Capture the cell that displays the provided text and extract its [x, y] central coordinate. 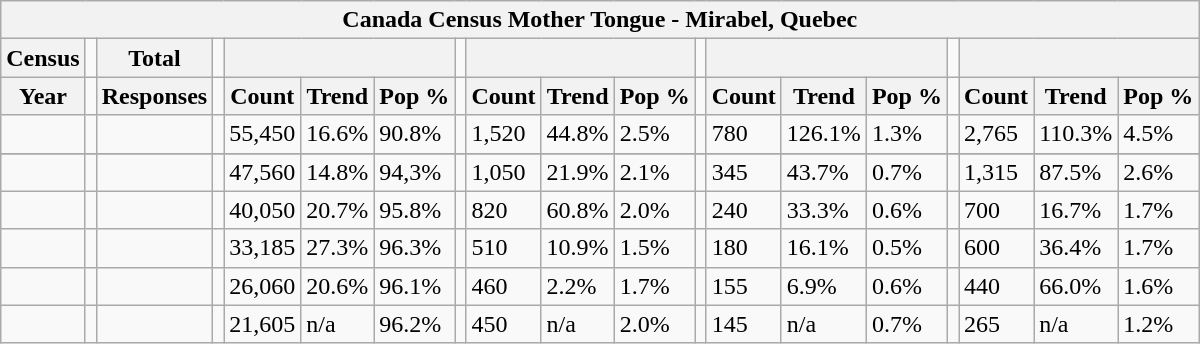
36.4% [1076, 248]
Year [43, 96]
345 [744, 172]
27.3% [338, 248]
14.8% [338, 172]
96.3% [414, 248]
Canada Census Mother Tongue - Mirabel, Quebec [600, 20]
21,605 [262, 324]
1.6% [1158, 286]
95.8% [414, 210]
1,315 [996, 172]
96.2% [414, 324]
44.8% [578, 134]
0.5% [906, 248]
21.9% [578, 172]
1.5% [654, 248]
2.5% [654, 134]
1,050 [504, 172]
1.3% [906, 134]
510 [504, 248]
Total [154, 58]
2.6% [1158, 172]
265 [996, 324]
16.6% [338, 134]
Responses [154, 96]
1,520 [504, 134]
90.8% [414, 134]
2.1% [654, 172]
40,050 [262, 210]
16.7% [1076, 210]
4.5% [1158, 134]
94,3% [414, 172]
43.7% [824, 172]
10.9% [578, 248]
87.5% [1076, 172]
460 [504, 286]
20.6% [338, 286]
66.0% [1076, 286]
26,060 [262, 286]
110.3% [1076, 134]
47,560 [262, 172]
55,450 [262, 134]
16.1% [824, 248]
780 [744, 134]
33,185 [262, 248]
450 [504, 324]
180 [744, 248]
60.8% [578, 210]
820 [504, 210]
440 [996, 286]
20.7% [338, 210]
700 [996, 210]
2.2% [578, 286]
6.9% [824, 286]
2,765 [996, 134]
155 [744, 286]
600 [996, 248]
240 [744, 210]
Census [43, 58]
96.1% [414, 286]
33.3% [824, 210]
1.2% [1158, 324]
145 [744, 324]
126.1% [824, 134]
